Return (x, y) of the center of cell containing provided text 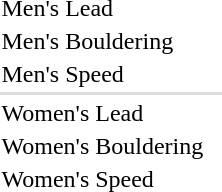
Women's Lead (102, 113)
Women's Bouldering (102, 146)
Men's Bouldering (102, 41)
Men's Speed (102, 74)
